Search for the cell housing the specified text and yield its (X, Y) center coordinate. 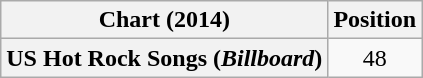
Chart (2014) (164, 20)
Position (375, 20)
48 (375, 58)
US Hot Rock Songs (Billboard) (164, 58)
